Extract the (x, y) coordinate from the center of the cell holding the provided text.  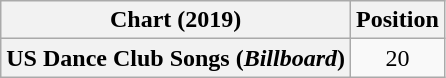
US Dance Club Songs (Billboard) (176, 58)
20 (398, 58)
Chart (2019) (176, 20)
Position (398, 20)
